Output the [X, Y] coordinate of the center of the cell containing the given text.  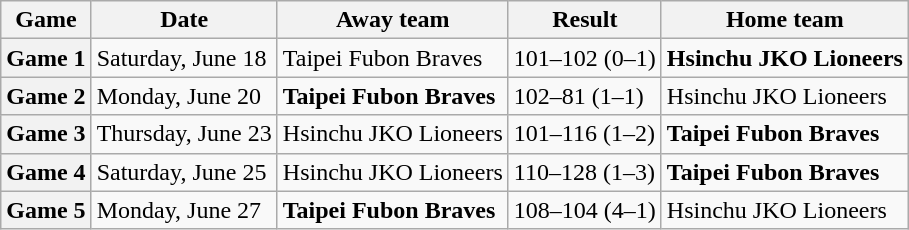
108–104 (4–1) [584, 210]
Thursday, June 23 [184, 134]
102–81 (1–1) [584, 96]
Game 4 [46, 172]
Result [584, 20]
Game 2 [46, 96]
Game [46, 20]
Home team [784, 20]
Away team [392, 20]
Monday, June 27 [184, 210]
101–116 (1–2) [584, 134]
Saturday, June 18 [184, 58]
Game 3 [46, 134]
Date [184, 20]
Game 5 [46, 210]
Monday, June 20 [184, 96]
110–128 (1–3) [584, 172]
Game 1 [46, 58]
Saturday, June 25 [184, 172]
101–102 (0–1) [584, 58]
